Provide the (x, y) coordinate of the cell's center where the given text is located.  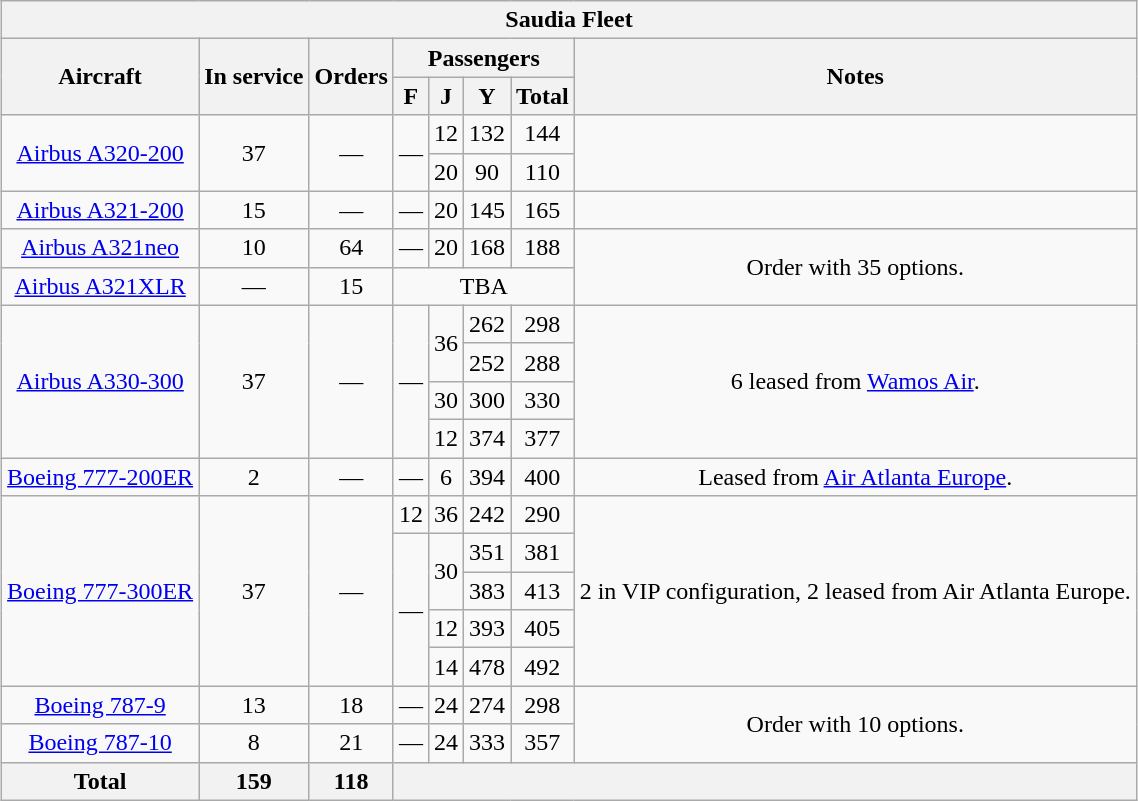
Leased from Air Atlanta Europe. (855, 477)
Boeing 777-200ER (100, 477)
8 (254, 743)
290 (543, 515)
300 (488, 400)
Y (488, 96)
188 (543, 248)
10 (254, 248)
F (410, 96)
400 (543, 477)
288 (543, 362)
J (446, 96)
TBA (484, 286)
21 (351, 743)
374 (488, 438)
492 (543, 667)
Orders (351, 77)
Saudia Fleet (570, 20)
14 (446, 667)
90 (488, 172)
Order with 35 options. (855, 267)
159 (254, 781)
Notes (855, 77)
2 in VIP configuration, 2 leased from Air Atlanta Europe. (855, 591)
393 (488, 629)
6 leased from Wamos Air. (855, 381)
478 (488, 667)
351 (488, 553)
377 (543, 438)
18 (351, 705)
2 (254, 477)
6 (446, 477)
394 (488, 477)
405 (543, 629)
Airbus A320-200 (100, 153)
381 (543, 553)
383 (488, 591)
132 (488, 134)
333 (488, 743)
Airbus A321-200 (100, 210)
274 (488, 705)
262 (488, 324)
118 (351, 781)
330 (543, 400)
Airbus A321neo (100, 248)
Aircraft (100, 77)
242 (488, 515)
144 (543, 134)
145 (488, 210)
357 (543, 743)
Airbus A321XLR (100, 286)
413 (543, 591)
Boeing 777-300ER (100, 591)
168 (488, 248)
110 (543, 172)
64 (351, 248)
165 (543, 210)
Boeing 787-10 (100, 743)
13 (254, 705)
Order with 10 options. (855, 724)
252 (488, 362)
Passengers (484, 58)
In service (254, 77)
Boeing 787-9 (100, 705)
Airbus A330-300 (100, 381)
